Return (x, y) of the center of cell containing provided text 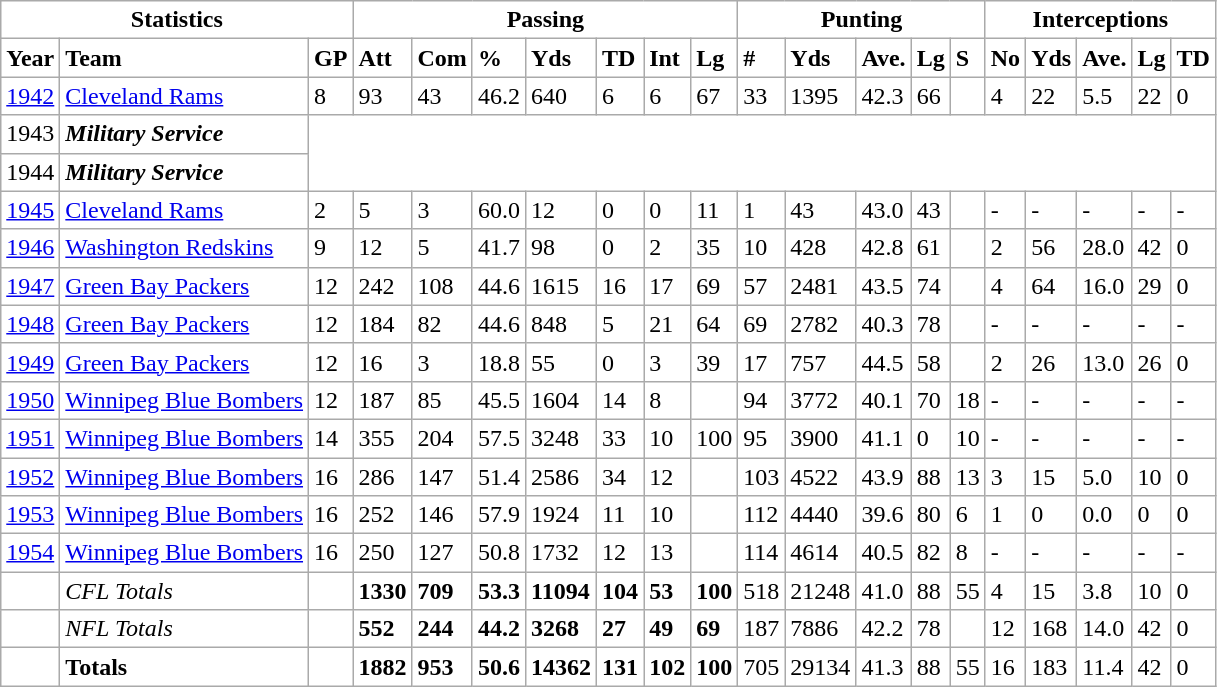
103 (762, 477)
29 (1152, 286)
242 (382, 286)
640 (560, 96)
44.5 (884, 362)
Passing (546, 20)
13.0 (1104, 362)
709 (442, 591)
1604 (560, 400)
1945 (30, 210)
1950 (30, 400)
1942 (30, 96)
74 (930, 286)
Year (30, 58)
5.0 (1104, 477)
184 (382, 324)
114 (762, 553)
1952 (30, 477)
53.3 (498, 591)
95 (762, 438)
147 (442, 477)
85 (442, 400)
No (1005, 58)
1948 (30, 324)
286 (382, 477)
57.5 (498, 438)
16.0 (1104, 286)
168 (1052, 629)
44.2 (498, 629)
3900 (820, 438)
CFL Totals (184, 591)
14.0 (1104, 629)
40.1 (884, 400)
102 (668, 667)
4440 (820, 515)
49 (668, 629)
2782 (820, 324)
Int (668, 58)
757 (820, 362)
70 (930, 400)
Att (382, 58)
51.4 (498, 477)
552 (382, 629)
29134 (820, 667)
3268 (560, 629)
35 (714, 248)
428 (820, 248)
11094 (560, 591)
18.8 (498, 362)
1951 (30, 438)
7886 (820, 629)
41.3 (884, 667)
244 (442, 629)
39.6 (884, 515)
1947 (30, 286)
94 (762, 400)
61 (930, 248)
3248 (560, 438)
43.5 (884, 286)
705 (762, 667)
43.0 (884, 210)
93 (382, 96)
4522 (820, 477)
2586 (560, 477)
40.5 (884, 553)
183 (1052, 667)
1882 (382, 667)
1954 (30, 553)
21248 (820, 591)
518 (762, 591)
18 (968, 400)
39 (714, 362)
953 (442, 667)
60.0 (498, 210)
9 (331, 248)
45.5 (498, 400)
42.2 (884, 629)
% (498, 58)
Interceptions (1100, 20)
3772 (820, 400)
57 (762, 286)
53 (668, 591)
56 (1052, 248)
42.3 (884, 96)
Statistics (177, 20)
58 (930, 362)
21 (668, 324)
Washington Redskins (184, 248)
108 (442, 286)
1943 (30, 134)
Team (184, 58)
40.3 (884, 324)
1953 (30, 515)
42.8 (884, 248)
848 (560, 324)
66 (930, 96)
252 (382, 515)
112 (762, 515)
Totals (184, 667)
28.0 (1104, 248)
5.5 (1104, 96)
1330 (382, 591)
204 (442, 438)
41.0 (884, 591)
27 (620, 629)
43.9 (884, 477)
57.9 (498, 515)
104 (620, 591)
0.0 (1104, 515)
67 (714, 96)
1615 (560, 286)
GP (331, 58)
127 (442, 553)
34 (620, 477)
50.8 (498, 553)
1944 (30, 172)
4614 (820, 553)
50.6 (498, 667)
1946 (30, 248)
41.7 (498, 248)
1732 (560, 553)
46.2 (498, 96)
98 (560, 248)
250 (382, 553)
1924 (560, 515)
2481 (820, 286)
Punting (862, 20)
NFL Totals (184, 629)
S (968, 58)
1949 (30, 362)
41.1 (884, 438)
355 (382, 438)
80 (930, 515)
14362 (560, 667)
131 (620, 667)
146 (442, 515)
3.8 (1104, 591)
11.4 (1104, 667)
1395 (820, 96)
Com (442, 58)
# (762, 58)
